Pinpoint the cell where the given text exists, returning its [X, Y] midpoint coordinate. 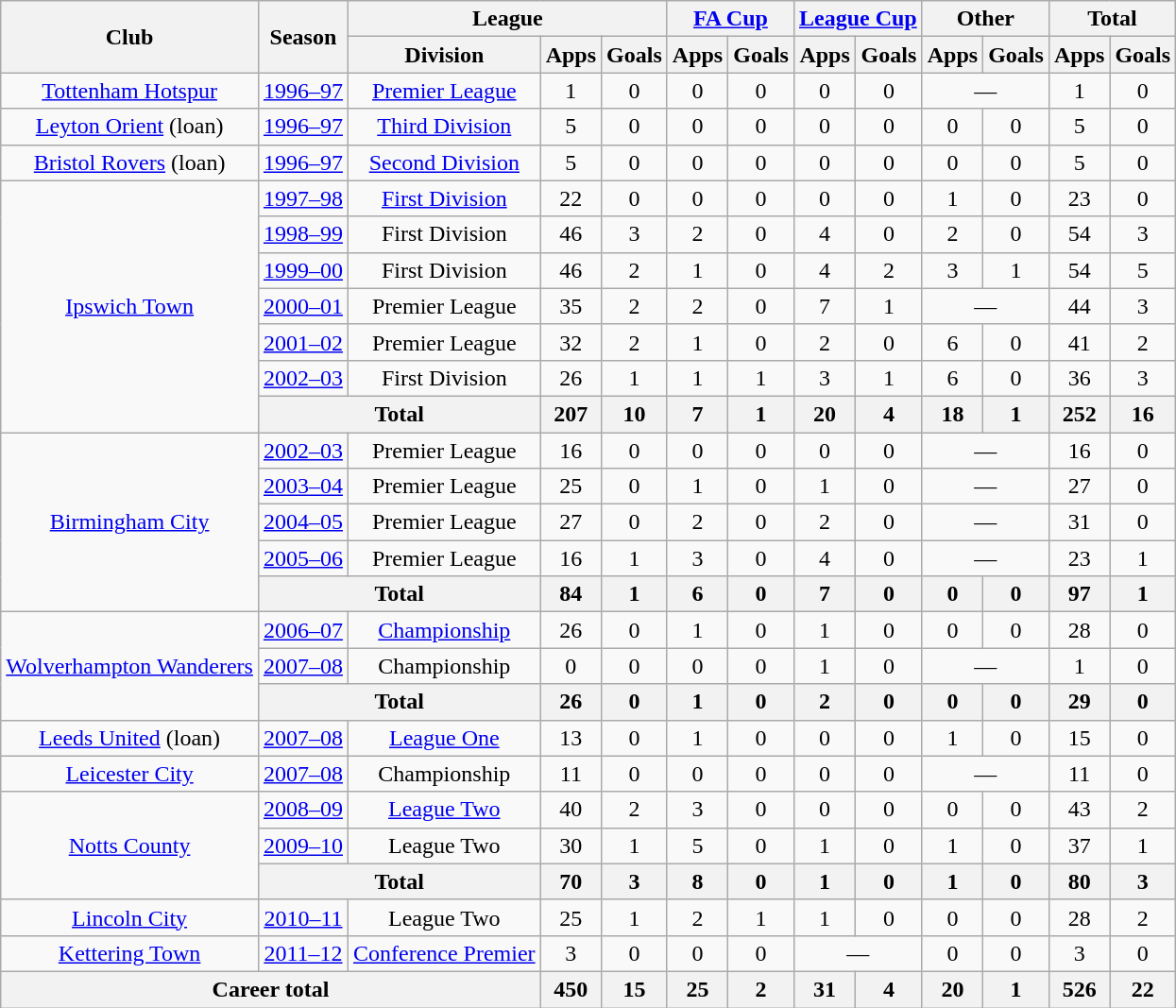
Bristol Rovers (loan) [130, 162]
2008–09 [302, 810]
Division [444, 55]
Ipswich Town [130, 306]
44 [1079, 306]
Second Division [444, 162]
Leyton Orient (loan) [130, 127]
2005–06 [302, 558]
43 [1079, 810]
41 [1079, 342]
Tottenham Hotspur [130, 91]
450 [571, 989]
10 [635, 414]
207 [571, 414]
13 [571, 738]
2001–02 [302, 342]
League Cup [858, 19]
29 [1079, 702]
2000–01 [302, 306]
1999–00 [302, 270]
80 [1079, 881]
2003–04 [302, 487]
30 [571, 846]
97 [1079, 594]
37 [1079, 846]
Kettering Town [130, 953]
Club [130, 37]
2004–05 [302, 522]
1997–98 [302, 198]
Birmingham City [130, 522]
Other [985, 19]
FA Cup [730, 19]
League One [444, 738]
Leicester City [130, 774]
2010–11 [302, 917]
League [507, 19]
36 [1079, 378]
Wolverhampton Wanderers [130, 666]
Career total [270, 989]
70 [571, 881]
8 [697, 881]
Notts County [130, 846]
84 [571, 594]
Leeds United (loan) [130, 738]
18 [952, 414]
40 [571, 810]
32 [571, 342]
Conference Premier [444, 953]
252 [1079, 414]
2011–12 [302, 953]
526 [1079, 989]
2006–07 [302, 630]
Lincoln City [130, 917]
Season [302, 37]
Third Division [444, 127]
1998–99 [302, 234]
2009–10 [302, 846]
35 [571, 306]
